Pinpoint the cell where the given text exists, returning its [X, Y] midpoint coordinate. 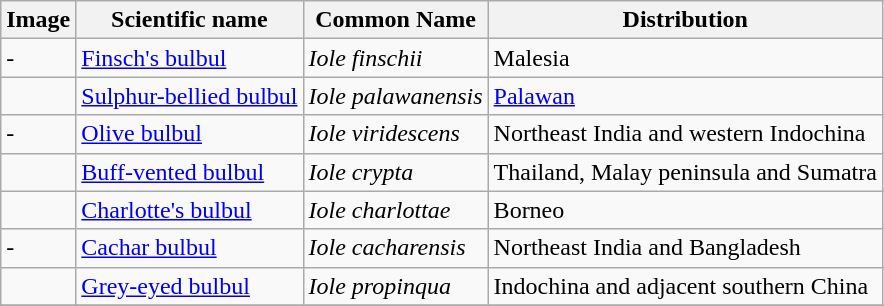
Iole propinqua [396, 286]
Borneo [685, 210]
Iole viridescens [396, 134]
Iole crypta [396, 172]
Charlotte's bulbul [190, 210]
Iole cacharensis [396, 248]
Thailand, Malay peninsula and Sumatra [685, 172]
Northeast India and western Indochina [685, 134]
Indochina and adjacent southern China [685, 286]
Finsch's bulbul [190, 58]
Cachar bulbul [190, 248]
Common Name [396, 20]
Malesia [685, 58]
Northeast India and Bangladesh [685, 248]
Iole palawanensis [396, 96]
Image [38, 20]
Grey-eyed bulbul [190, 286]
Palawan [685, 96]
Iole finschii [396, 58]
Iole charlottae [396, 210]
Sulphur-bellied bulbul [190, 96]
Olive bulbul [190, 134]
Scientific name [190, 20]
Buff-vented bulbul [190, 172]
Distribution [685, 20]
